Pinpoint the cell where the given text exists, returning its (X, Y) midpoint coordinate. 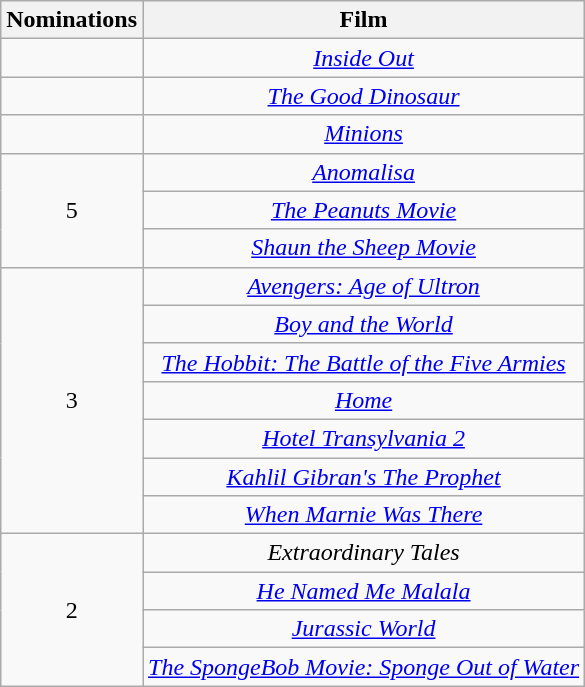
Inside Out (363, 58)
Shaun the Sheep Movie (363, 248)
2 (72, 610)
Extraordinary Tales (363, 553)
3 (72, 400)
The Good Dinosaur (363, 96)
The Peanuts Movie (363, 210)
The Hobbit: The Battle of the Five Armies (363, 362)
Minions (363, 134)
He Named Me Malala (363, 591)
Film (363, 20)
Nominations (72, 20)
Hotel Transylvania 2 (363, 438)
Home (363, 400)
Avengers: Age of Ultron (363, 286)
The SpongeBob Movie: Sponge Out of Water (363, 667)
Kahlil Gibran's The Prophet (363, 477)
Anomalisa (363, 172)
5 (72, 210)
When Marnie Was There (363, 515)
Boy and the World (363, 324)
Jurassic World (363, 629)
